Provide the [x, y] coordinate of the cell's center where the given text is located.  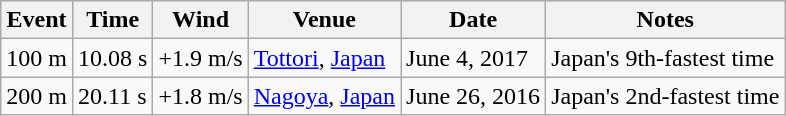
June 26, 2016 [474, 96]
Nagoya, Japan [324, 96]
Time [112, 20]
June 4, 2017 [474, 58]
Wind [200, 20]
100 m [37, 58]
Venue [324, 20]
Event [37, 20]
20.11 s [112, 96]
10.08 s [112, 58]
Tottori, Japan [324, 58]
Japan's 2nd-fastest time [666, 96]
+1.8 m/s [200, 96]
Notes [666, 20]
Japan's 9th-fastest time [666, 58]
200 m [37, 96]
+1.9 m/s [200, 58]
Date [474, 20]
